Output the [X, Y] coordinate of the center of the cell containing the given text.  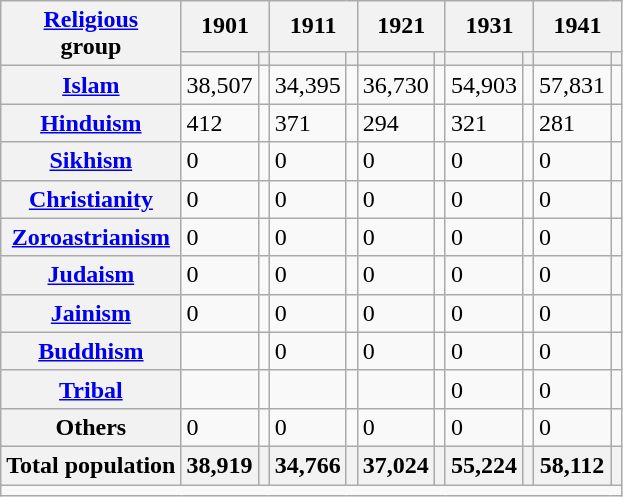
Sikhism [91, 161]
281 [572, 123]
1921 [401, 26]
1931 [489, 26]
1941 [578, 26]
34,395 [308, 85]
Judaism [91, 275]
Buddhism [91, 351]
Christianity [91, 199]
321 [484, 123]
Tribal [91, 389]
38,919 [220, 465]
36,730 [396, 85]
Total population [91, 465]
Zoroastrianism [91, 237]
412 [220, 123]
Islam [91, 85]
34,766 [308, 465]
38,507 [220, 85]
Jainism [91, 313]
1911 [313, 26]
55,224 [484, 465]
Others [91, 427]
371 [308, 123]
58,112 [572, 465]
37,024 [396, 465]
Hinduism [91, 123]
Religiousgroup [91, 34]
54,903 [484, 85]
294 [396, 123]
1901 [225, 26]
57,831 [572, 85]
